Pinpoint the cell where the given text exists, returning its [X, Y] midpoint coordinate. 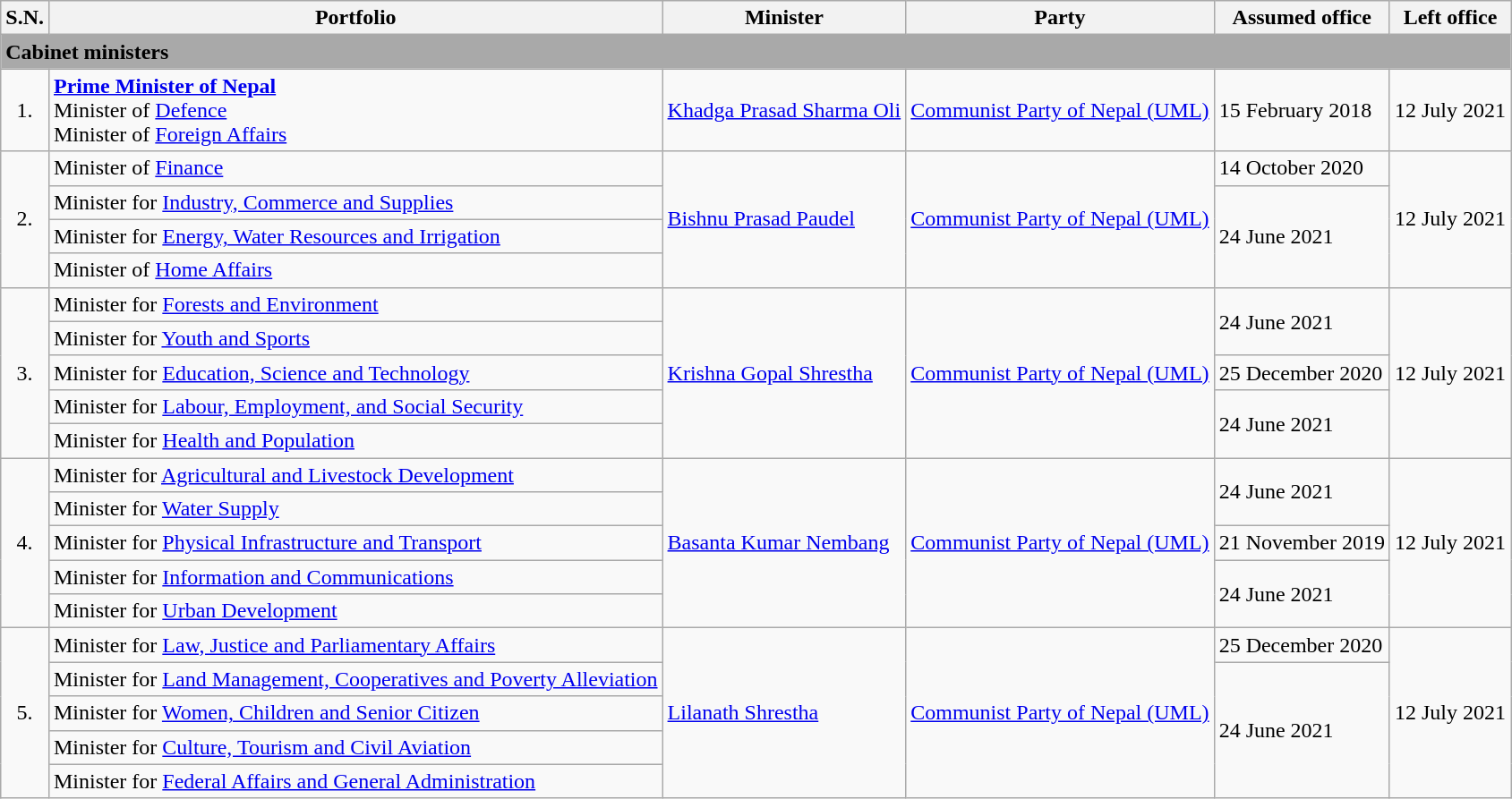
2. [25, 219]
Khadga Prasad Sharma Oli [784, 110]
Minister for Culture, Tourism and Civil Aviation [355, 747]
S.N. [25, 18]
Minister for Urban Development [355, 611]
Krishna Gopal Shrestha [784, 372]
Minister for Education, Science and Technology [355, 372]
Left office [1450, 18]
Minister for Youth and Sports [355, 338]
Minister for Information and Communications [355, 577]
Lilanath Shrestha [784, 713]
21 November 2019 [1302, 543]
Assumed office [1302, 18]
Minister [784, 18]
Minister for Land Management, Cooperatives and Poverty Alleviation [355, 679]
Prime Minister of NepalMinister of DefenceMinister of Foreign Affairs [355, 110]
Minister for Agricultural and Livestock Development [355, 475]
Minister for Women, Children and Senior Citizen [355, 713]
Minister for Labour, Employment, and Social Security [355, 406]
Minister for Industry, Commerce and Supplies [355, 202]
4. [25, 543]
3. [25, 372]
Minister for Water Supply [355, 509]
Minister for Health and Population [355, 440]
Minister for Energy, Water Resources and Irrigation [355, 236]
Minister for Federal Affairs and General Administration [355, 781]
Minister of Home Affairs [355, 270]
Basanta Kumar Nembang [784, 543]
Portfolio [355, 18]
14 October 2020 [1302, 168]
Minister for Physical Infrastructure and Transport [355, 543]
Minister of Finance [355, 168]
Party [1060, 18]
Cabinet ministers [756, 52]
Minister for Law, Justice and Parliamentary Affairs [355, 645]
5. [25, 713]
15 February 2018 [1302, 110]
Bishnu Prasad Paudel [784, 219]
Minister for Forests and Environment [355, 304]
1. [25, 110]
